Provide the (X, Y) coordinate of the cell's center where the given text is located.  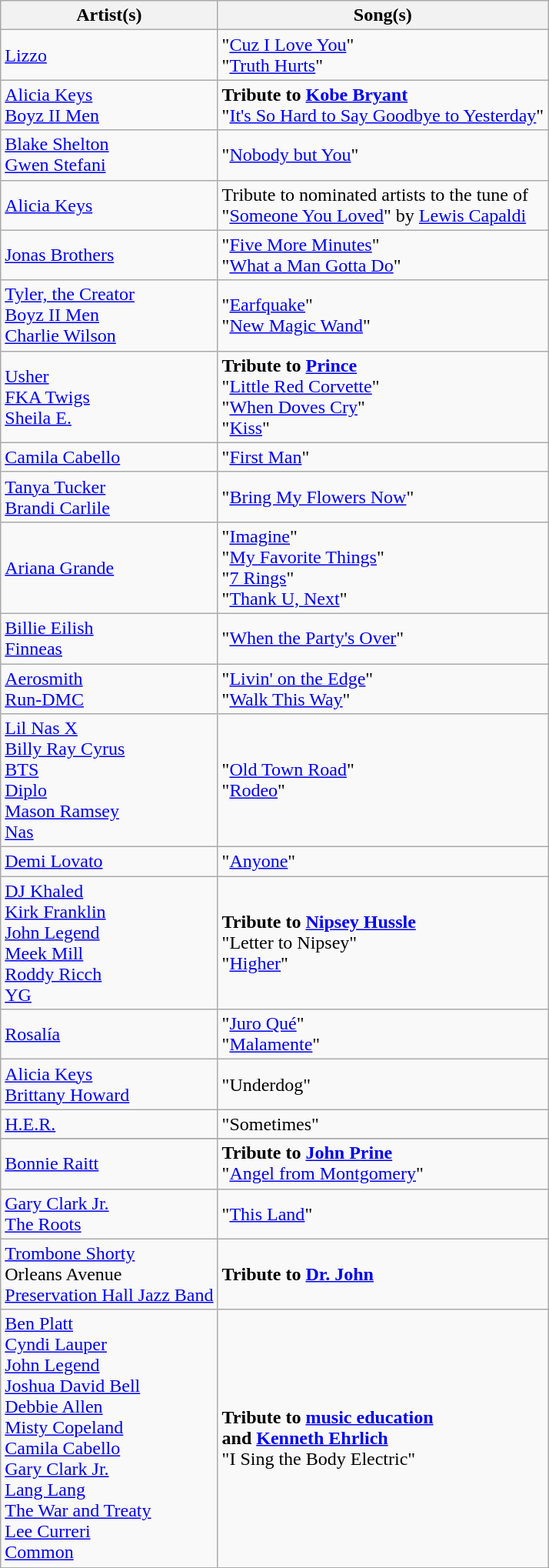
"Anyone" (383, 862)
Demi Lovato (109, 862)
Tribute to Prince"Little Red Corvette""When Doves Cry""Kiss" (383, 397)
"When the Party's Over" (383, 639)
Lizzo (109, 55)
"Bring My Flowers Now" (383, 497)
UsherFKA TwigsSheila E. (109, 397)
Billie EilishFinneas (109, 639)
Tribute to music education and Kenneth Ehrlich"I Sing the Body Electric" (383, 1439)
Tribute to Nipsey Hussle"Letter to Nipsey""Higher" (383, 943)
Jonas Brothers (109, 255)
AerosmithRun-DMC (109, 688)
Alicia KeysBoyz II Men (109, 105)
"Earfquake""New Magic Wand" (383, 315)
"Livin' on the Edge""Walk This Way" (383, 688)
Blake SheltonGwen Stefani (109, 155)
"Old Town Road""Rodeo" (383, 780)
Bonnie Raitt (109, 1163)
H.E.R. (109, 1124)
Tribute to Kobe Bryant"It's So Hard to Say Goodbye to Yesterday" (383, 105)
Tribute to John Prine"Angel from Montgomery" (383, 1163)
"First Man" (383, 457)
Alicia KeysBrittany Howard (109, 1085)
"Nobody but You" (383, 155)
"Five More Minutes""What a Man Gotta Do" (383, 255)
Ariana Grande (109, 568)
Tribute to Dr. John (383, 1274)
DJ KhaledKirk FranklinJohn LegendMeek MillRoddy RicchYG (109, 943)
Camila Cabello (109, 457)
Tanya TuckerBrandi Carlile (109, 497)
"Cuz I Love You""Truth Hurts" (383, 55)
Lil Nas XBilly Ray CyrusBTSDiploMason RamseyNas (109, 780)
"Underdog" (383, 1085)
Rosalía (109, 1034)
Trombone ShortyOrleans AvenuePreservation Hall Jazz Band (109, 1274)
Tyler, the CreatorBoyz II MenCharlie Wilson (109, 315)
"Imagine""My Favorite Things""7 Rings""Thank U, Next" (383, 568)
Tribute to nominated artists to the tune of"Someone You Loved" by Lewis Capaldi (383, 205)
Ben PlattCyndi LauperJohn LegendJoshua David BellDebbie AllenMisty CopelandCamila CabelloGary Clark Jr.Lang LangThe War and TreatyLee CurreriCommon (109, 1439)
Gary Clark Jr.The Roots (109, 1214)
"Sometimes" (383, 1124)
"Juro Qué""Malamente" (383, 1034)
Song(s) (383, 15)
Artist(s) (109, 15)
"This Land" (383, 1214)
Alicia Keys (109, 205)
